Capture the cell that displays the provided text and extract its (x, y) central coordinate. 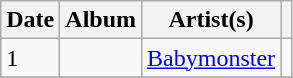
Date (30, 20)
Artist(s) (212, 20)
1 (30, 58)
Babymonster (212, 58)
Album (101, 20)
